From the cell containing the given text, extract its center point as [X, Y] coordinate. 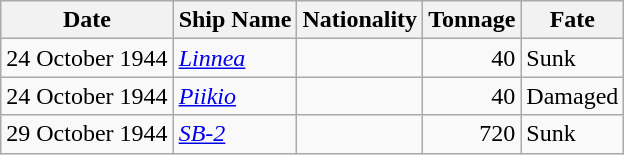
29 October 1944 [87, 134]
Tonnage [472, 20]
Linnea [235, 58]
Ship Name [235, 20]
Fate [572, 20]
Piikio [235, 96]
Date [87, 20]
Damaged [572, 96]
720 [472, 134]
Nationality [360, 20]
SB-2 [235, 134]
